Return (X, Y) of the center of cell containing provided text 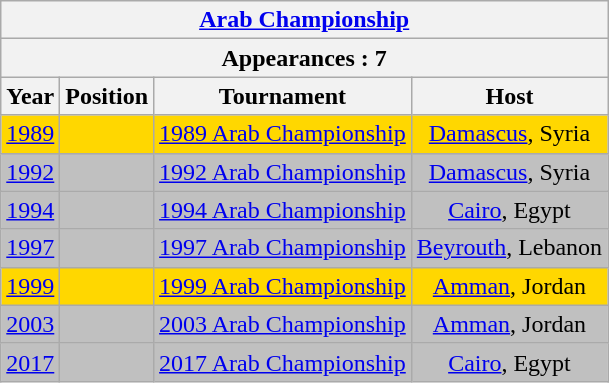
1997 (30, 248)
2003 Arab Championship (283, 324)
2003 (30, 324)
2017 (30, 362)
Host (509, 96)
2017 Arab Championship (283, 362)
1997 Arab Championship (283, 248)
1999 Arab Championship (283, 286)
Arab Championship (304, 20)
1994 (30, 210)
Year (30, 96)
1992 (30, 172)
1989 (30, 134)
1999 (30, 286)
1989 Arab Championship (283, 134)
Tournament (283, 96)
Appearances : 7 (304, 58)
1992 Arab Championship (283, 172)
Beyrouth, Lebanon (509, 248)
1994 Arab Championship (283, 210)
Position (107, 96)
